Detect which cell encompasses the target text, then output its (x, y) center coordinate. 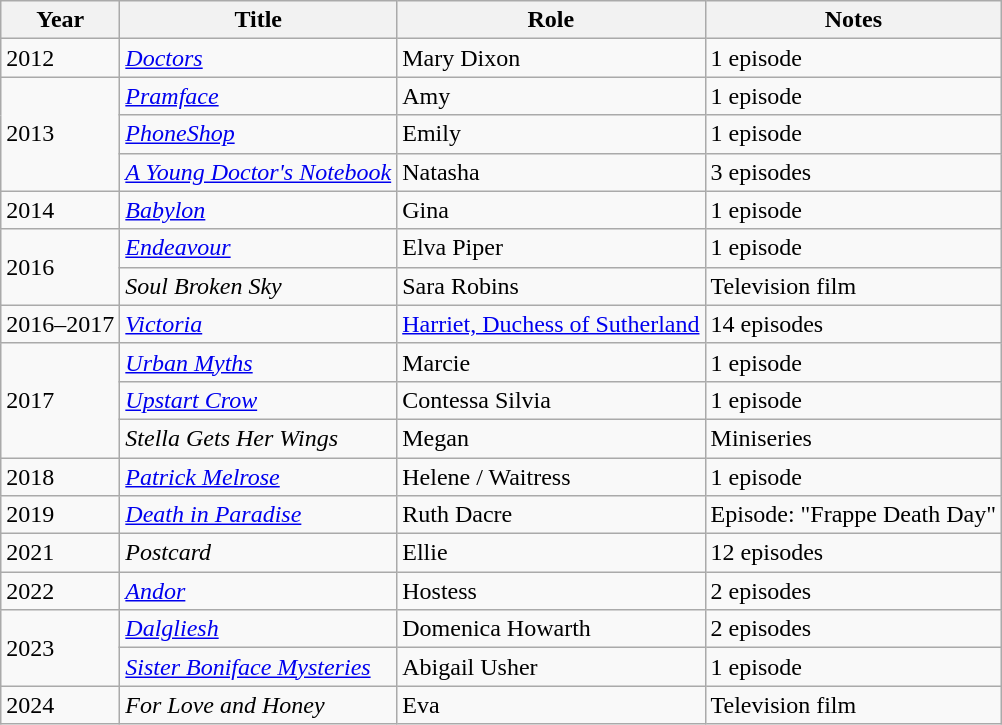
2012 (60, 58)
Natasha (551, 172)
2019 (60, 515)
Hostess (551, 591)
2023 (60, 648)
Pramface (258, 96)
Sister Boniface Mysteries (258, 667)
Notes (854, 20)
Harriet, Duchess of Sutherland (551, 324)
Victoria (258, 324)
Upstart Crow (258, 400)
Death in Paradise (258, 515)
A Young Doctor's Notebook (258, 172)
12 episodes (854, 553)
Elva Piper (551, 248)
Patrick Melrose (258, 477)
Soul Broken Sky (258, 286)
Contessa Silvia (551, 400)
Year (60, 20)
Babylon (258, 210)
Ruth Dacre (551, 515)
3 episodes (854, 172)
Episode: "Frappe Death Day" (854, 515)
2016 (60, 267)
Megan (551, 438)
2013 (60, 134)
Abigail Usher (551, 667)
Helene / Waitress (551, 477)
Dalgliesh (258, 629)
PhoneShop (258, 134)
Postcard (258, 553)
2016–2017 (60, 324)
Stella Gets Her Wings (258, 438)
For Love and Honey (258, 705)
Emily (551, 134)
2022 (60, 591)
Role (551, 20)
2018 (60, 477)
2021 (60, 553)
Andor (258, 591)
2014 (60, 210)
Amy (551, 96)
Endeavour (258, 248)
Mary Dixon (551, 58)
Gina (551, 210)
Doctors (258, 58)
Marcie (551, 362)
2017 (60, 400)
Ellie (551, 553)
Title (258, 20)
Sara Robins (551, 286)
Urban Myths (258, 362)
Domenica Howarth (551, 629)
14 episodes (854, 324)
Miniseries (854, 438)
Eva (551, 705)
2024 (60, 705)
